Detect which cell encompasses the target text, then output its [X, Y] center coordinate. 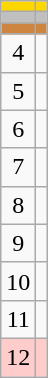
7 [18, 167]
6 [18, 129]
11 [18, 319]
12 [18, 357]
4 [18, 53]
8 [18, 205]
5 [18, 91]
9 [18, 243]
10 [18, 281]
